Return [X, Y] of the center of cell containing provided text 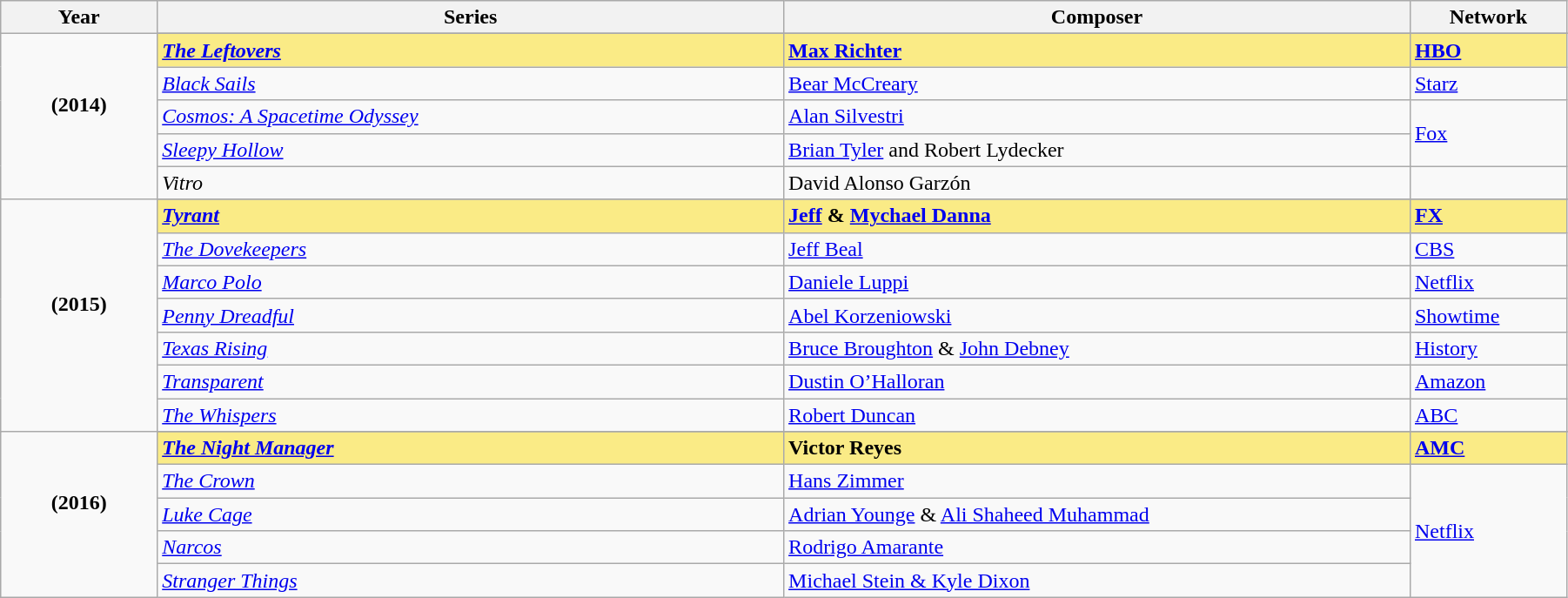
Showtime [1488, 315]
CBS [1488, 249]
The Leftovers [471, 50]
(2014) [79, 117]
Rodrigo Amarante [1097, 548]
Jeff Beal [1097, 249]
Fox [1488, 133]
HBO [1488, 50]
Michael Stein & Kyle Dixon [1097, 581]
The Crown [471, 481]
Narcos [471, 548]
David Alonso Garzón [1097, 183]
(2015) [79, 315]
The Night Manager [471, 448]
Victor Reyes [1097, 448]
Stranger Things [471, 581]
(2016) [79, 514]
Luke Cage [471, 514]
Composer [1097, 17]
The Whispers [471, 415]
AMC [1488, 448]
Tyrant [471, 216]
Vitro [471, 183]
The Dovekeepers [471, 249]
Series [471, 17]
Starz [1488, 84]
Hans Zimmer [1097, 481]
Max Richter [1097, 50]
Year [79, 17]
Robert Duncan [1097, 415]
Bear McCreary [1097, 84]
Amazon [1488, 381]
Adrian Younge & Ali Shaheed Muhammad [1097, 514]
Transparent [471, 381]
ABC [1488, 415]
Marco Polo [471, 282]
Penny Dreadful [471, 315]
Black Sails [471, 84]
Brian Tyler and Robert Lydecker [1097, 150]
History [1488, 348]
Daniele Luppi [1097, 282]
Abel Korzeniowski [1097, 315]
Alan Silvestri [1097, 117]
Jeff & Mychael Danna [1097, 216]
FX [1488, 216]
Sleepy Hollow [471, 150]
Network [1488, 17]
Cosmos: A Spacetime Odyssey [471, 117]
Bruce Broughton & John Debney [1097, 348]
Texas Rising [471, 348]
Dustin O’Halloran [1097, 381]
